Find where the given text appears and provide that cell's center as (x, y) coordinate. 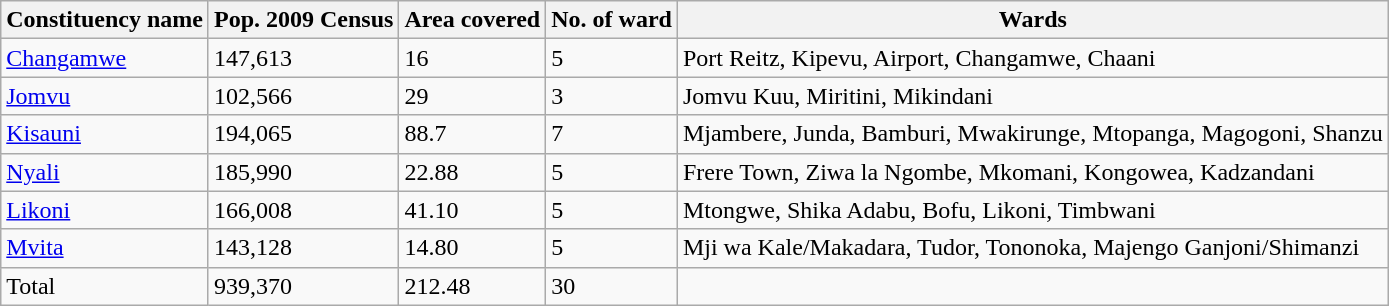
16 (472, 58)
Mtongwe, Shika Adabu, Bofu, Likoni, Timbwani (1032, 210)
Kisauni (105, 134)
Changamwe (105, 58)
Wards (1032, 20)
88.7 (472, 134)
194,065 (303, 134)
7 (612, 134)
185,990 (303, 172)
Area covered (472, 20)
102,566 (303, 96)
Nyali (105, 172)
166,008 (303, 210)
No. of ward (612, 20)
Frere Town, Ziwa la Ngombe, Mkomani, Kongowea, Kadzandani (1032, 172)
Mji wa Kale/Makadara, Tudor, Tononoka, Majengo Ganjoni/Shimanzi (1032, 248)
Pop. 2009 Census (303, 20)
30 (612, 286)
Port Reitz, Kipevu, Airport, Changamwe, Chaani (1032, 58)
212.48 (472, 286)
Constituency name (105, 20)
41.10 (472, 210)
29 (472, 96)
14.80 (472, 248)
147,613 (303, 58)
Mvita (105, 248)
939,370 (303, 286)
Total (105, 286)
Jomvu Kuu, Miritini, Mikindani (1032, 96)
Likoni (105, 210)
22.88 (472, 172)
Mjambere, Junda, Bamburi, Mwakirunge, Mtopanga, Magogoni, Shanzu (1032, 134)
Jomvu (105, 96)
3 (612, 96)
143,128 (303, 248)
